Identify which cell holds the provided text, then report its (X, Y) central coordinate. 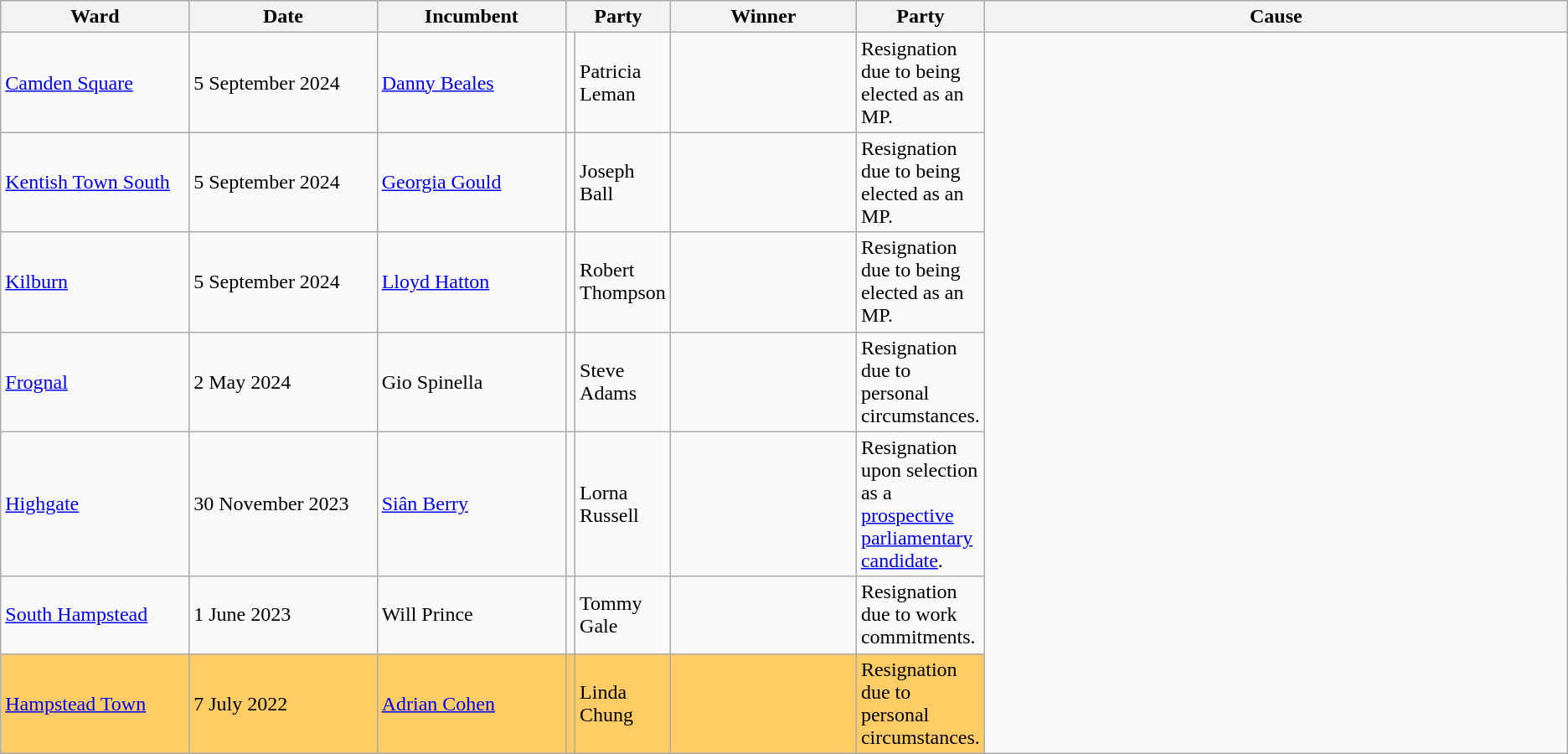
Incumbent (471, 17)
Tommy Gale (623, 615)
Kilburn (95, 281)
South Hampstead (95, 615)
Linda Chung (623, 704)
Lorna Russell (623, 504)
Robert Thompson (623, 281)
2 May 2024 (283, 382)
Camden Square (95, 82)
Siân Berry (471, 504)
Ward (95, 17)
7 July 2022 (283, 704)
Gio Spinella (471, 382)
Kentish Town South (95, 183)
Resignation due to work commitments. (920, 615)
Steve Adams (623, 382)
Georgia Gould (471, 183)
Will Prince (471, 615)
Winner (763, 17)
1 June 2023 (283, 615)
Highgate (95, 504)
Frognal (95, 382)
Danny Beales (471, 82)
Date (283, 17)
Adrian Cohen (471, 704)
Joseph Ball (623, 183)
Hampstead Town (95, 704)
Cause (1276, 17)
Lloyd Hatton (471, 281)
30 November 2023 (283, 504)
Resignation upon selection as a prospective parliamentary candidate. (920, 504)
Patricia Leman (623, 82)
